Identify which cell holds the provided text, then report its [x, y] central coordinate. 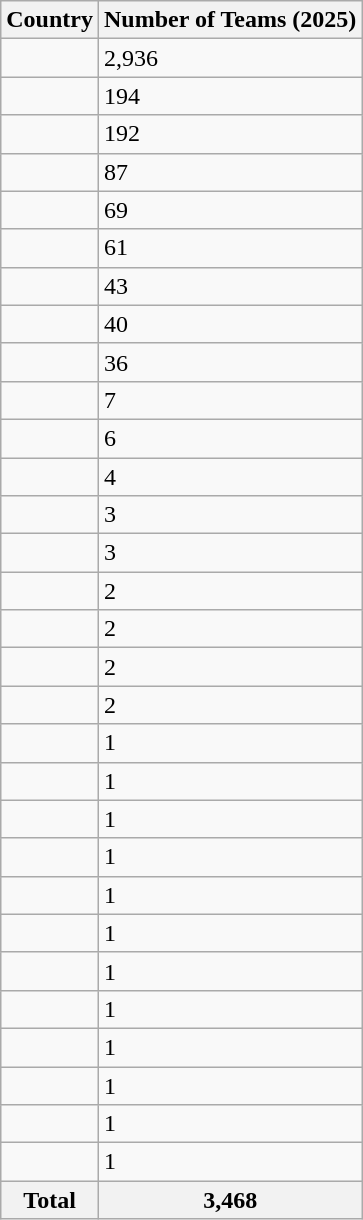
Country [50, 20]
36 [230, 362]
7 [230, 400]
69 [230, 210]
Total [50, 1200]
2,936 [230, 58]
43 [230, 286]
3,468 [230, 1200]
6 [230, 438]
61 [230, 248]
4 [230, 477]
Number of Teams (2025) [230, 20]
192 [230, 134]
194 [230, 96]
40 [230, 324]
87 [230, 172]
